From the cell containing the given text, extract its center point as [X, Y] coordinate. 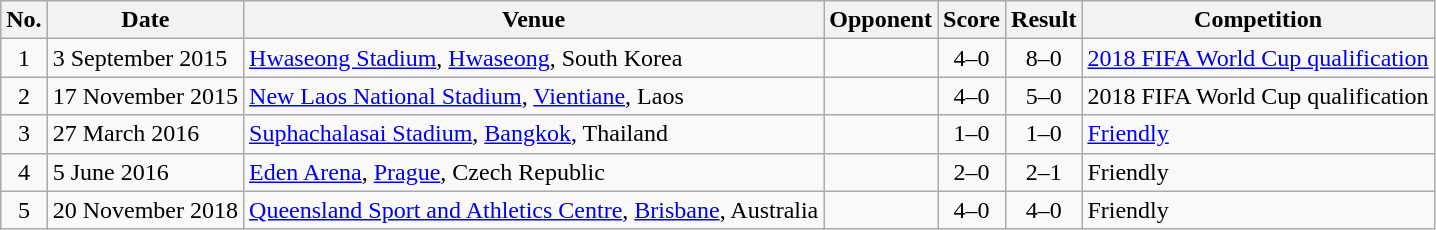
3 [24, 134]
Score [972, 20]
Hwaseong Stadium, Hwaseong, South Korea [534, 58]
Opponent [881, 20]
Eden Arena, Prague, Czech Republic [534, 172]
1 [24, 58]
17 November 2015 [145, 96]
5–0 [1044, 96]
2–1 [1044, 172]
5 June 2016 [145, 172]
Suphachalasai Stadium, Bangkok, Thailand [534, 134]
5 [24, 210]
No. [24, 20]
Date [145, 20]
Competition [1258, 20]
20 November 2018 [145, 210]
Result [1044, 20]
2 [24, 96]
2–0 [972, 172]
Venue [534, 20]
4 [24, 172]
3 September 2015 [145, 58]
Queensland Sport and Athletics Centre, Brisbane, Australia [534, 210]
New Laos National Stadium, Vientiane, Laos [534, 96]
8–0 [1044, 58]
27 March 2016 [145, 134]
